Detect which cell encompasses the target text, then output its (x, y) center coordinate. 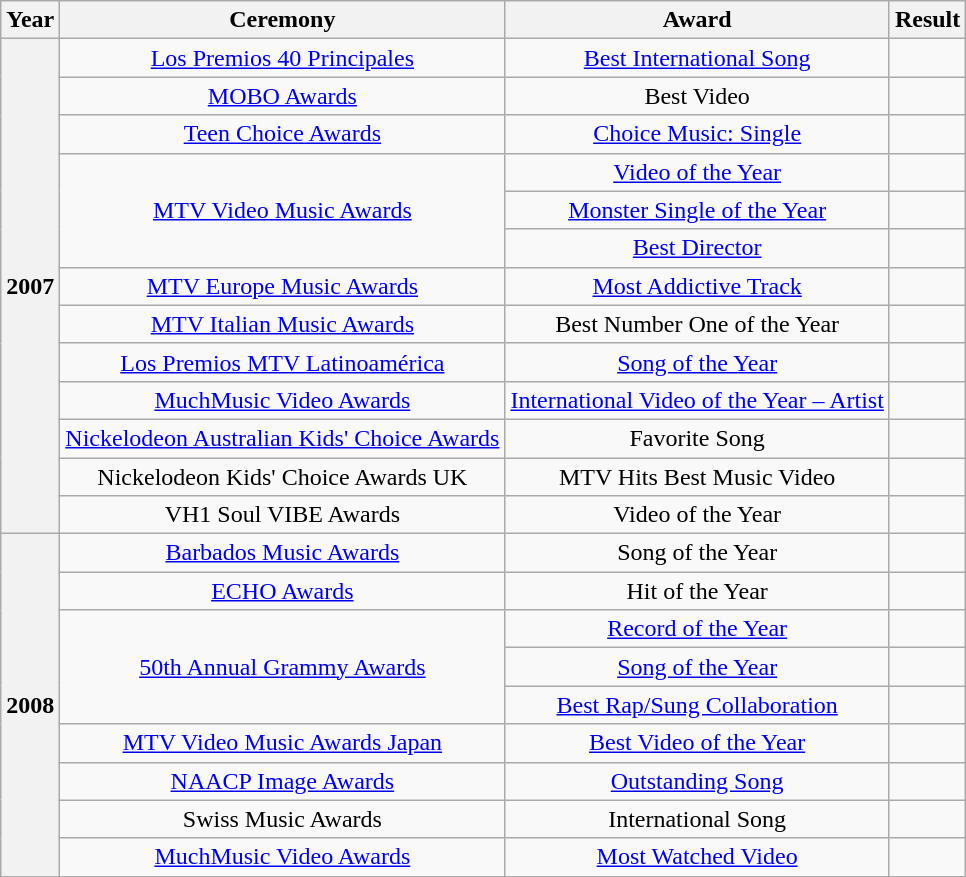
Best Number One of the Year (697, 324)
Nickelodeon Australian Kids' Choice Awards (282, 438)
Swiss Music Awards (282, 819)
Monster Single of the Year (697, 210)
Best Video of the Year (697, 743)
MTV Hits Best Music Video (697, 477)
MTV Europe Music Awards (282, 286)
Favorite Song (697, 438)
MTV Video Music Awards (282, 210)
MOBO Awards (282, 96)
MTV Video Music Awards Japan (282, 743)
Barbados Music Awards (282, 553)
Record of the Year (697, 629)
ECHO Awards (282, 591)
Best Video (697, 96)
Most Watched Video (697, 857)
Best Rap/Sung Collaboration (697, 705)
International Song (697, 819)
Ceremony (282, 20)
Choice Music: Single (697, 134)
Los Premios MTV Latinoamérica (282, 362)
Teen Choice Awards (282, 134)
International Video of the Year – Artist (697, 400)
Most Addictive Track (697, 286)
Outstanding Song (697, 781)
Best Director (697, 248)
VH1 Soul VIBE Awards (282, 515)
Best International Song (697, 58)
2008 (30, 706)
Los Premios 40 Principales (282, 58)
Nickelodeon Kids' Choice Awards UK (282, 477)
NAACP Image Awards (282, 781)
MTV Italian Music Awards (282, 324)
50th Annual Grammy Awards (282, 667)
Result (927, 20)
2007 (30, 286)
Award (697, 20)
Year (30, 20)
Hit of the Year (697, 591)
